Return (x, y) of the center of cell containing provided text 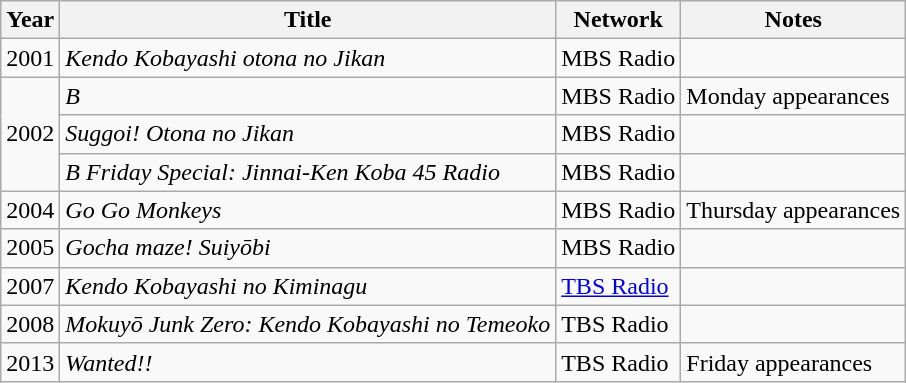
Kendo Kobayashi no Kiminagu (308, 286)
Gocha maze! Suiyōbi (308, 248)
Network (618, 20)
Thursday appearances (794, 210)
Go Go Monkeys (308, 210)
B Friday Special: Jinnai-Ken Koba 45 Radio (308, 172)
Wanted!! (308, 362)
Suggoi! Otona no Jikan (308, 134)
Monday appearances (794, 96)
2004 (30, 210)
2013 (30, 362)
2008 (30, 324)
Mokuyō Junk Zero: Kendo Kobayashi no Temeoko (308, 324)
2001 (30, 58)
Title (308, 20)
B (308, 96)
2005 (30, 248)
2007 (30, 286)
Kendo Kobayashi otona no Jikan (308, 58)
Notes (794, 20)
Year (30, 20)
2002 (30, 134)
Friday appearances (794, 362)
